Determine the [x, y] coordinate at the center of the cell enclosing the given text.  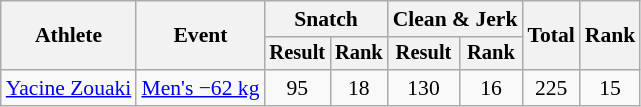
95 [298, 88]
Snatch [326, 19]
Clean & Jerk [456, 19]
Men's −62 kg [200, 88]
15 [610, 88]
Yacine Zouaki [69, 88]
130 [424, 88]
16 [490, 88]
225 [550, 88]
Total [550, 36]
18 [359, 88]
Event [200, 36]
Athlete [69, 36]
